Search for the cell housing the specified text and yield its [X, Y] center coordinate. 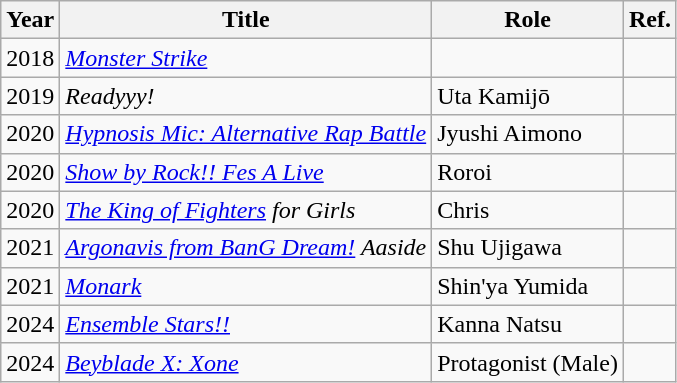
Role [528, 20]
Uta Kamijō [528, 96]
Ref. [650, 20]
Protagonist (Male) [528, 362]
2018 [30, 58]
Kanna Natsu [528, 324]
The King of Fighters for Girls [246, 210]
Ensemble Stars!! [246, 324]
Show by Rock!! Fes A Live [246, 172]
Chris [528, 210]
Roroi [528, 172]
2019 [30, 96]
Shu Ujigawa [528, 248]
Hypnosis Mic: Alternative Rap Battle [246, 134]
Year [30, 20]
Shin'ya Yumida [528, 286]
Title [246, 20]
Argonavis from BanG Dream! Aaside [246, 248]
Readyyy! [246, 96]
Monster Strike [246, 58]
Jyushi Aimono [528, 134]
Monark [246, 286]
Beyblade X: Xone [246, 362]
